Identify which cell holds the provided text, then report its (X, Y) central coordinate. 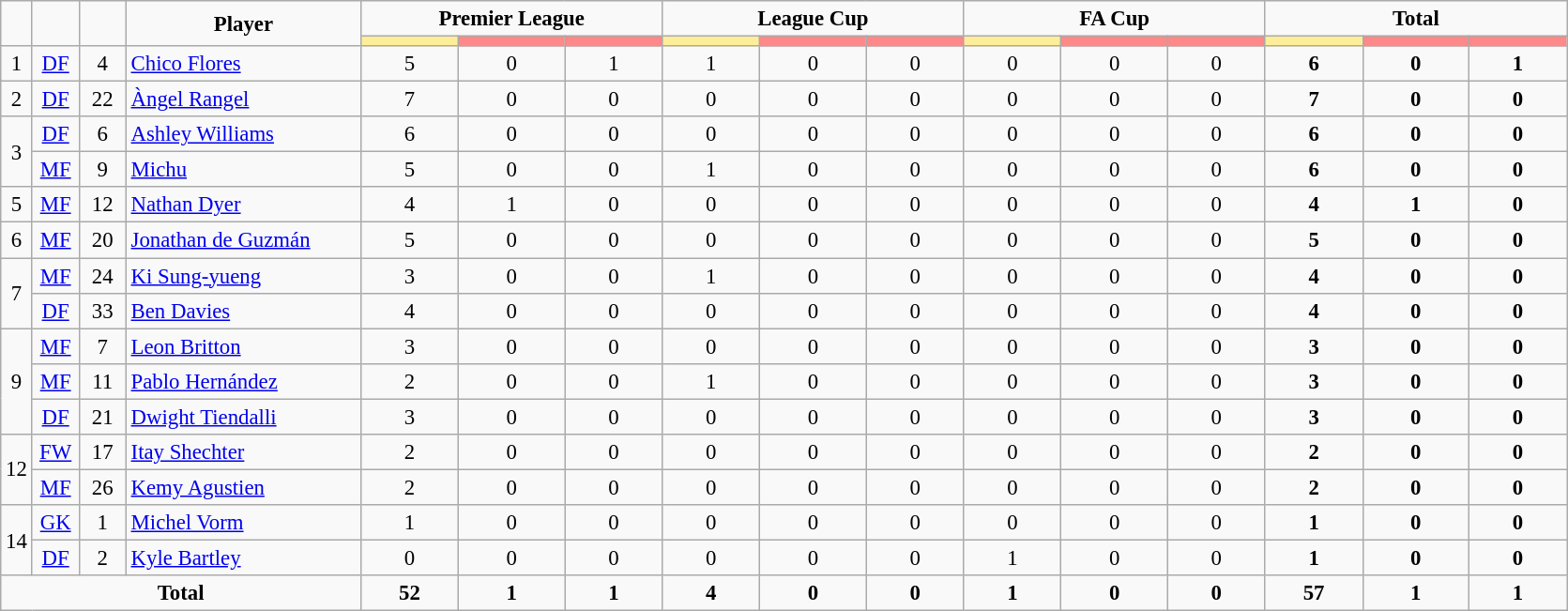
Ben Davies (243, 311)
17 (102, 452)
FW (55, 452)
33 (102, 311)
Michel Vorm (243, 523)
Jonathan de Guzmán (243, 240)
Àngel Rangel (243, 99)
22 (102, 99)
GK (55, 523)
26 (102, 487)
11 (102, 381)
League Cup (813, 19)
Michu (243, 170)
Kemy Agustien (243, 487)
Itay Shechter (243, 452)
Player (243, 23)
52 (410, 593)
24 (102, 276)
Leon Britton (243, 346)
Nathan Dyer (243, 206)
Dwight Tiendalli (243, 417)
14 (17, 541)
Chico Flores (243, 64)
Kyle Bartley (243, 558)
Premier League (512, 19)
20 (102, 240)
Ashley Williams (243, 134)
Pablo Hernández (243, 381)
57 (1314, 593)
FA Cup (1115, 19)
21 (102, 417)
Ki Sung-yueng (243, 276)
